Output the (x, y) coordinate of the center of the cell containing the given text.  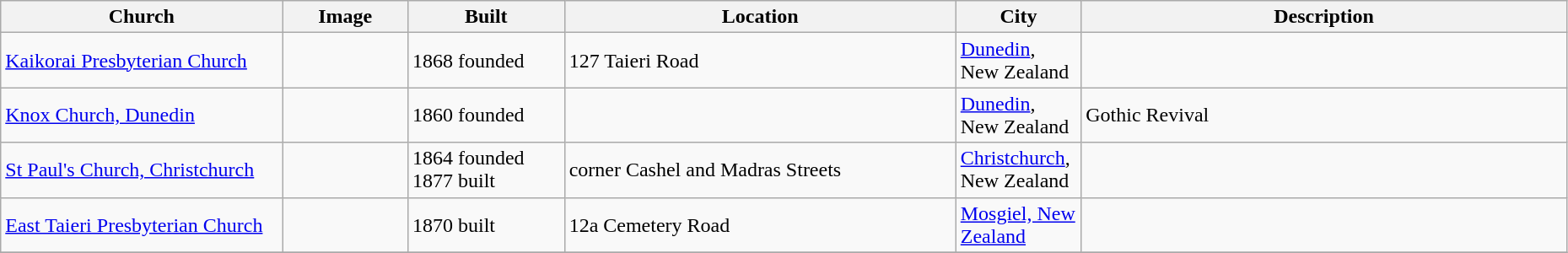
Location (760, 17)
Built (486, 17)
corner Cashel and Madras Streets (760, 170)
St Paul's Church, Christchurch (142, 170)
1870 built (486, 224)
1864 founded1877 built (486, 170)
Mosgiel, New Zealand (1019, 224)
12a Cemetery Road (760, 224)
1868 founded (486, 61)
City (1019, 17)
Christchurch, New Zealand (1019, 170)
Church (142, 17)
Kaikorai Presbyterian Church (142, 61)
Gothic Revival (1324, 115)
1860 founded (486, 115)
127 Taieri Road (760, 61)
Description (1324, 17)
East Taieri Presbyterian Church (142, 224)
Image (346, 17)
Knox Church, Dunedin (142, 115)
